Pinpoint the cell where the given text exists, returning its [x, y] midpoint coordinate. 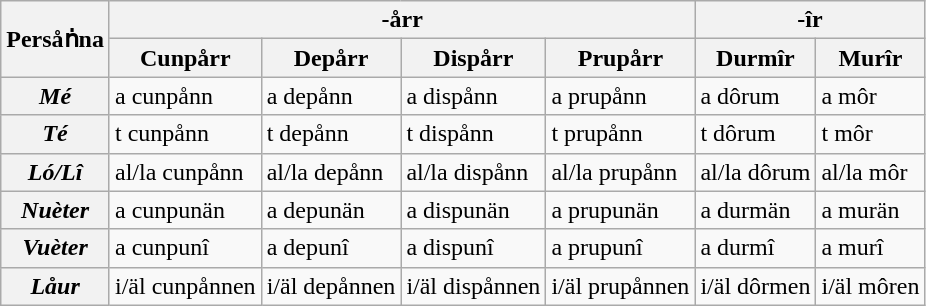
t môr [870, 134]
Té [56, 134]
t depånn [331, 134]
a durmî [756, 248]
a depånn [331, 96]
al/la dôrum [756, 172]
Nuèter [56, 210]
al/la prupånn [620, 172]
al/la môr [870, 172]
i/äl cunpånnen [185, 286]
i/äl prupånnen [620, 286]
a dispunî [474, 248]
a cunpånn [185, 96]
i/äl môren [870, 286]
Mé [56, 96]
a murî [870, 248]
a murän [870, 210]
-îr [810, 20]
a prupunän [620, 210]
i/äl dôrmen [756, 286]
t dispånn [474, 134]
Durmîr [756, 58]
a depunî [331, 248]
a depunän [331, 210]
al/la dispånn [474, 172]
al/la depånn [331, 172]
a prupunî [620, 248]
-årr [402, 20]
a dôrum [756, 96]
Låur [56, 286]
t cunpånn [185, 134]
Cunpårr [185, 58]
Prupårr [620, 58]
a cunpunän [185, 210]
a cunpunî [185, 248]
al/la cunpånn [185, 172]
Vuèter [56, 248]
t prupånn [620, 134]
Persåṅna [56, 39]
Depårr [331, 58]
t dôrum [756, 134]
i/äl depånnen [331, 286]
a durmän [756, 210]
Dispårr [474, 58]
a dispunän [474, 210]
Murîr [870, 58]
Ló/Lî [56, 172]
a dispånn [474, 96]
a prupånn [620, 96]
i/äl dispånnen [474, 286]
a môr [870, 96]
